Determine the [x, y] coordinate at the center of the cell enclosing the given text.  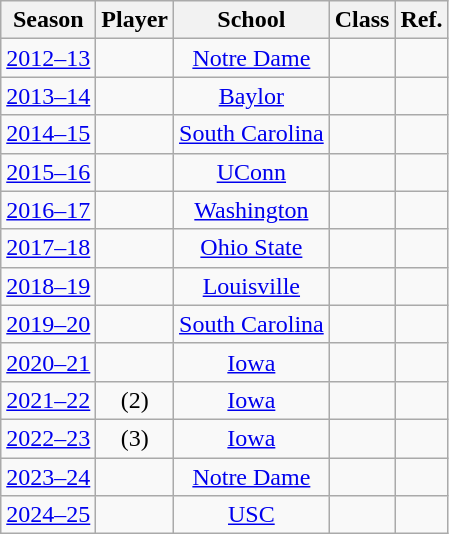
2014–15 [48, 134]
Class [362, 20]
2017–18 [48, 248]
2024–25 [48, 515]
2013–14 [48, 96]
School [252, 20]
Louisville [252, 286]
UConn [252, 172]
2015–16 [48, 172]
2018–19 [48, 286]
Season [48, 20]
2022–23 [48, 438]
2019–20 [48, 324]
(2) [135, 400]
USC [252, 515]
2020–21 [48, 362]
2021–22 [48, 400]
Ref. [422, 20]
Player [135, 20]
2012–13 [48, 58]
2023–24 [48, 477]
Baylor [252, 96]
2016–17 [48, 210]
Washington [252, 210]
(3) [135, 438]
Ohio State [252, 248]
